Identify which cell holds the provided text, then report its (x, y) central coordinate. 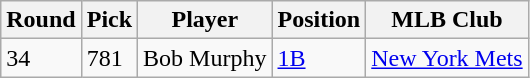
MLB Club (447, 20)
Player (205, 20)
Pick (109, 20)
1B (319, 58)
Bob Murphy (205, 58)
New York Mets (447, 58)
Position (319, 20)
781 (109, 58)
Round (41, 20)
34 (41, 58)
